Return [X, Y] of the center of cell containing provided text 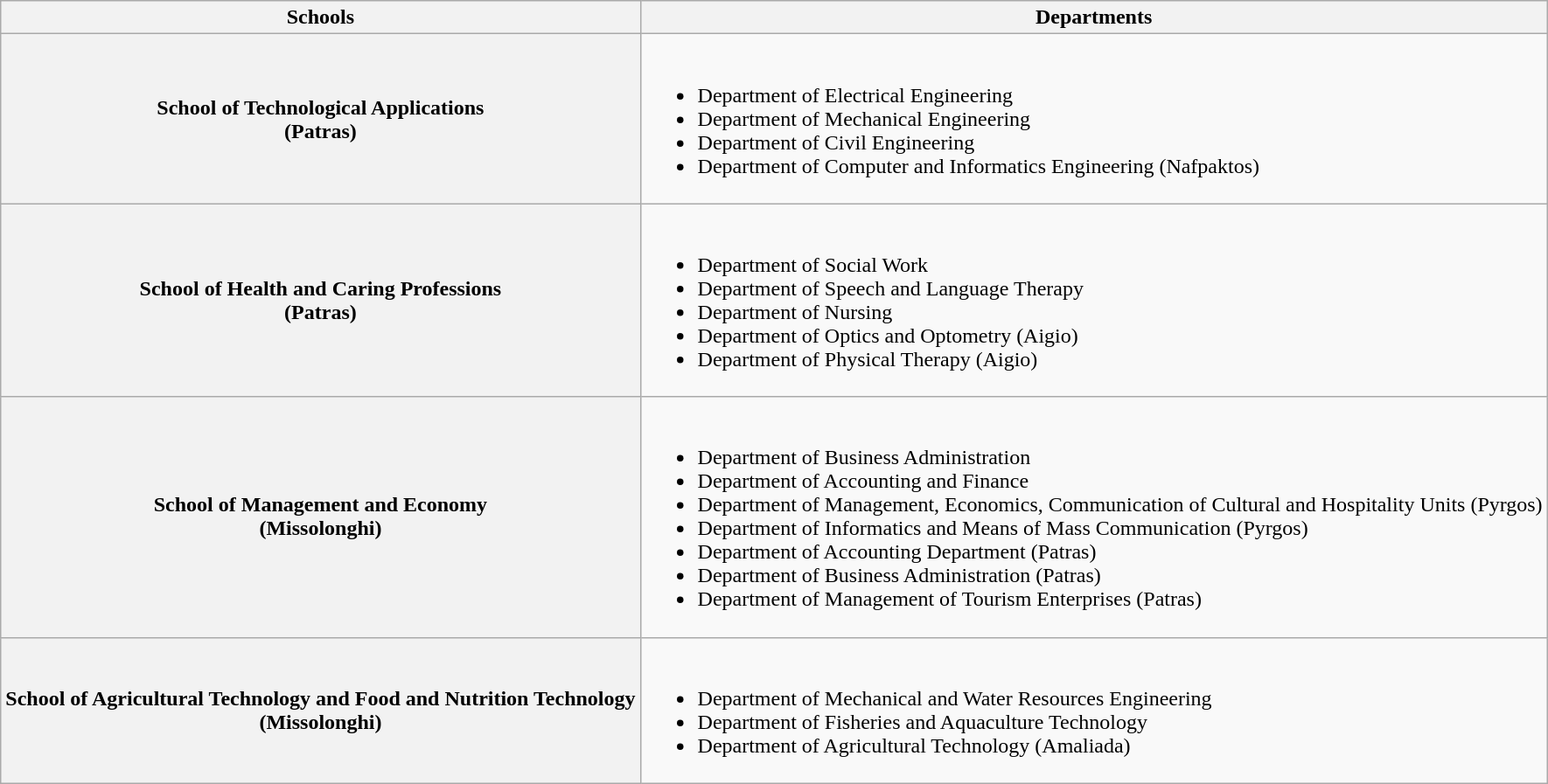
School of Management and Economy(Missolonghi) [320, 517]
School of Agricultural Technology and Food and Nutrition Technology(Missolonghi) [320, 710]
Departments [1093, 17]
Schools [320, 17]
School of Technological Applications(Patras) [320, 119]
School of Health and Caring Professions(Patras) [320, 301]
